Output the [X, Y] coordinate of the center of the cell containing the given text.  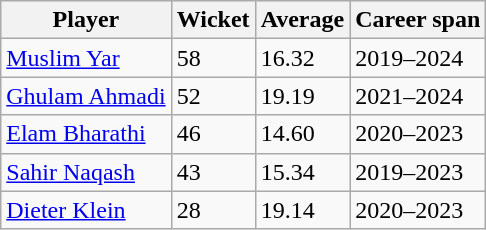
Sahir Naqash [86, 172]
14.60 [302, 134]
Player [86, 20]
46 [213, 134]
28 [213, 210]
Average [302, 20]
Elam Bharathi [86, 134]
58 [213, 58]
15.34 [302, 172]
2019–2023 [418, 172]
43 [213, 172]
Wicket [213, 20]
Muslim Yar [86, 58]
52 [213, 96]
Dieter Klein [86, 210]
16.32 [302, 58]
2021–2024 [418, 96]
2019–2024 [418, 58]
19.14 [302, 210]
Ghulam Ahmadi [86, 96]
Career span [418, 20]
19.19 [302, 96]
